Find where the given text appears and provide that cell's center as [X, Y] coordinate. 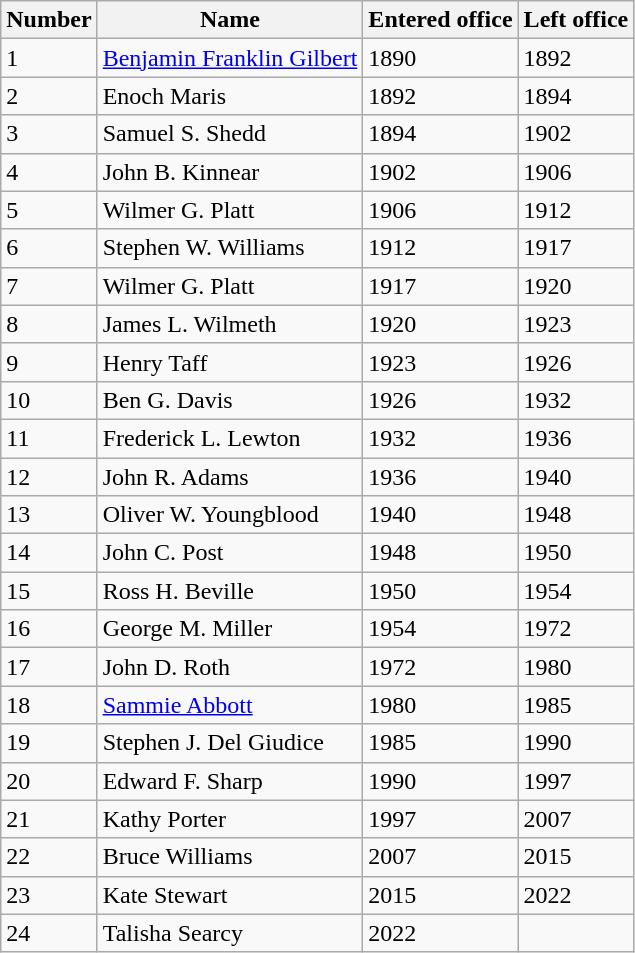
1 [49, 58]
John C. Post [230, 553]
James L. Wilmeth [230, 324]
Stephen W. Williams [230, 248]
Ross H. Beville [230, 591]
10 [49, 400]
14 [49, 553]
4 [49, 172]
7 [49, 286]
9 [49, 362]
Enoch Maris [230, 96]
George M. Miller [230, 629]
Oliver W. Youngblood [230, 515]
11 [49, 438]
21 [49, 819]
Henry Taff [230, 362]
Kate Stewart [230, 895]
23 [49, 895]
Ben G. Davis [230, 400]
22 [49, 857]
Samuel S. Shedd [230, 134]
Sammie Abbott [230, 705]
12 [49, 477]
Entered office [440, 20]
Frederick L. Lewton [230, 438]
6 [49, 248]
Stephen J. Del Giudice [230, 743]
Kathy Porter [230, 819]
Bruce Williams [230, 857]
18 [49, 705]
Left office [576, 20]
John D. Roth [230, 667]
Number [49, 20]
8 [49, 324]
17 [49, 667]
15 [49, 591]
13 [49, 515]
16 [49, 629]
5 [49, 210]
24 [49, 933]
John R. Adams [230, 477]
20 [49, 781]
2 [49, 96]
Edward F. Sharp [230, 781]
3 [49, 134]
Benjamin Franklin Gilbert [230, 58]
1890 [440, 58]
19 [49, 743]
Talisha Searcy [230, 933]
Name [230, 20]
John B. Kinnear [230, 172]
